Detect which cell encompasses the target text, then output its [x, y] center coordinate. 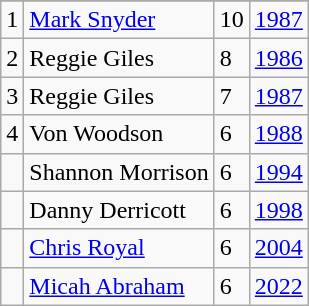
Chris Royal [119, 248]
Micah Abraham [119, 286]
2 [12, 58]
2004 [278, 248]
1998 [278, 210]
Von Woodson [119, 134]
Danny Derricott [119, 210]
2022 [278, 286]
1986 [278, 58]
7 [232, 96]
1 [12, 20]
3 [12, 96]
8 [232, 58]
1988 [278, 134]
10 [232, 20]
Mark Snyder [119, 20]
1994 [278, 172]
4 [12, 134]
Shannon Morrison [119, 172]
